Detect which cell encompasses the target text, then output its [x, y] center coordinate. 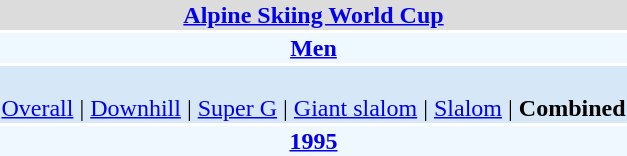
1995 [314, 141]
Men [314, 48]
Overall | Downhill | Super G | Giant slalom | Slalom | Combined [314, 94]
Alpine Skiing World Cup [314, 15]
